Find where the given text appears and provide that cell's center as [x, y] coordinate. 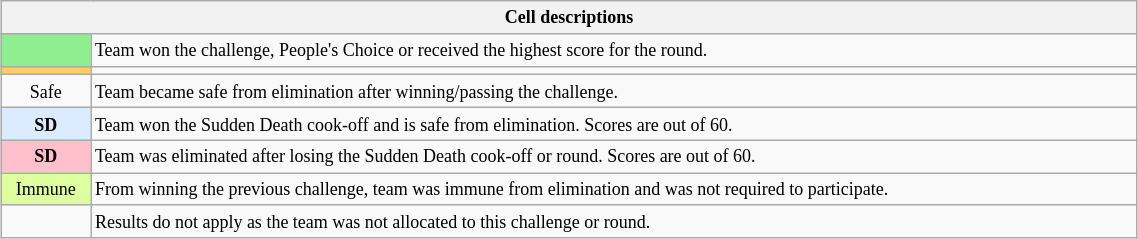
Team won the Sudden Death cook-off and is safe from elimination. Scores are out of 60. [614, 124]
Cell descriptions [569, 18]
Results do not apply as the team was not allocated to this challenge or round. [614, 222]
From winning the previous challenge, team was immune from elimination and was not required to participate. [614, 190]
Team was eliminated after losing the Sudden Death cook-off or round. Scores are out of 60. [614, 156]
Team won the challenge, People's Choice or received the highest score for the round. [614, 50]
Team became safe from elimination after winning/passing the challenge. [614, 92]
Safe [46, 92]
Immune [46, 190]
